Extract the [x, y] coordinate from the center of the cell holding the provided text.  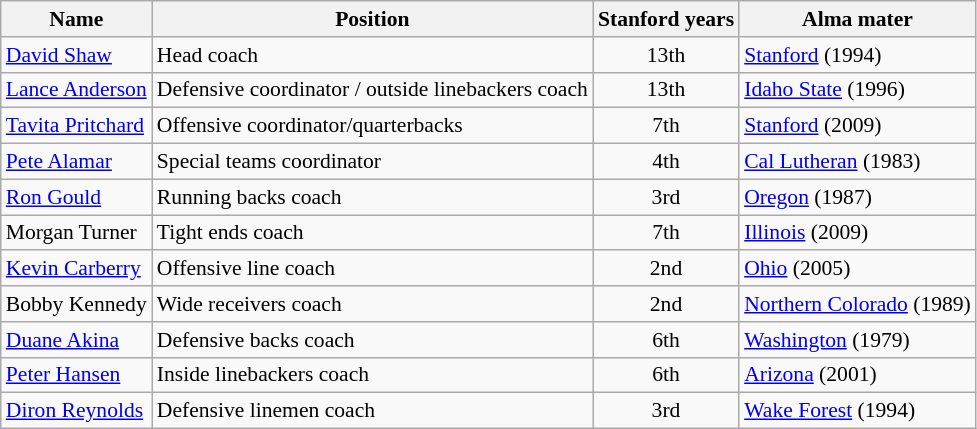
Name [76, 19]
Tight ends coach [372, 233]
Ron Gould [76, 197]
Pete Alamar [76, 162]
Morgan Turner [76, 233]
Diron Reynolds [76, 411]
Duane Akina [76, 340]
Oregon (1987) [858, 197]
Stanford years [666, 19]
Special teams coordinator [372, 162]
Kevin Carberry [76, 269]
Washington (1979) [858, 340]
Stanford (2009) [858, 126]
Tavita Pritchard [76, 126]
Defensive backs coach [372, 340]
Position [372, 19]
Stanford (1994) [858, 55]
Wide receivers coach [372, 304]
Offensive coordinator/quarterbacks [372, 126]
Cal Lutheran (1983) [858, 162]
Lance Anderson [76, 90]
Defensive linemen coach [372, 411]
Defensive coordinator / outside linebackers coach [372, 90]
Arizona (2001) [858, 375]
Alma mater [858, 19]
Idaho State (1996) [858, 90]
Running backs coach [372, 197]
David Shaw [76, 55]
Bobby Kennedy [76, 304]
Offensive line coach [372, 269]
4th [666, 162]
Illinois (2009) [858, 233]
Northern Colorado (1989) [858, 304]
Inside linebackers coach [372, 375]
Peter Hansen [76, 375]
Wake Forest (1994) [858, 411]
Head coach [372, 55]
Ohio (2005) [858, 269]
